Search for the cell housing the specified text and yield its [X, Y] center coordinate. 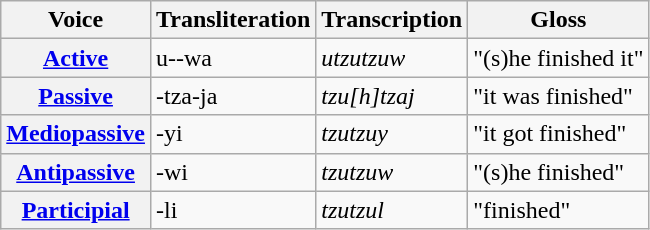
Transcription [392, 20]
Antipassive [76, 172]
"(s)he finished" [558, 172]
tzu[h]tzaj [392, 96]
Voice [76, 20]
Active [76, 58]
Passive [76, 96]
Mediopassive [76, 134]
"it got finished" [558, 134]
Gloss [558, 20]
utzutzuw [392, 58]
Participial [76, 210]
Transliteration [232, 20]
-li [232, 210]
"finished" [558, 210]
tzutzuy [392, 134]
tzutzul [392, 210]
u--wa [232, 58]
-yi [232, 134]
-tza-ja [232, 96]
-wi [232, 172]
"it was finished" [558, 96]
tzutzuw [392, 172]
"(s)he finished it" [558, 58]
